From the cell containing the given text, extract its center point as [x, y] coordinate. 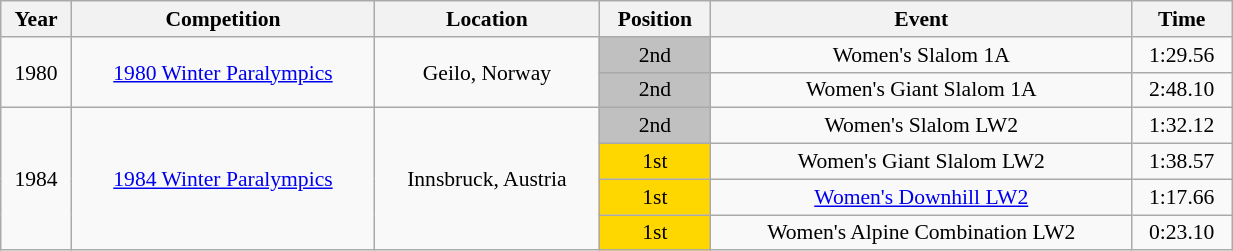
1984 Winter Paralympics [222, 179]
1:17.66 [1182, 197]
Year [36, 19]
2:48.10 [1182, 90]
Position [655, 19]
Innsbruck, Austria [487, 179]
Women's Giant Slalom LW2 [922, 162]
Competition [222, 19]
Women's Alpine Combination LW2 [922, 233]
Geilo, Norway [487, 72]
1980 Winter Paralympics [222, 72]
0:23.10 [1182, 233]
Women's Downhill LW2 [922, 197]
1:38.57 [1182, 162]
Women's Giant Slalom 1A [922, 90]
Women's Slalom LW2 [922, 126]
1:29.56 [1182, 55]
1:32.12 [1182, 126]
1984 [36, 179]
Women's Slalom 1A [922, 55]
Location [487, 19]
Time [1182, 19]
1980 [36, 72]
Event [922, 19]
